Search for the cell housing the specified text and yield its [X, Y] center coordinate. 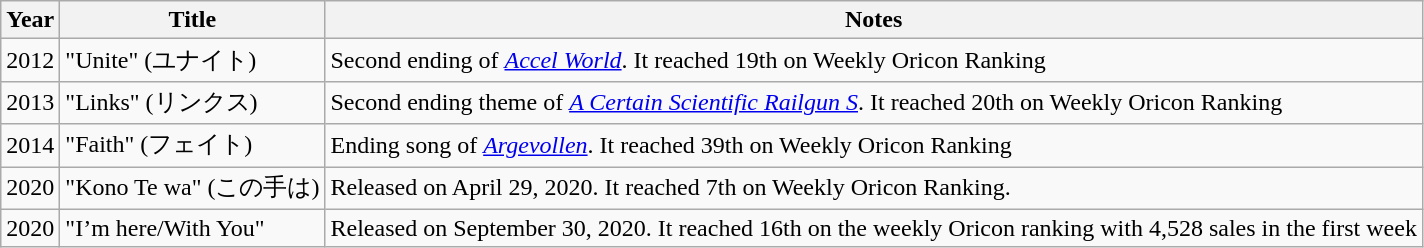
Notes [874, 20]
Title [192, 20]
Released on September 30, 2020. It reached 16th on the weekly Oricon ranking with 4,528 sales in the first week [874, 228]
"Unite" (ユナイト) [192, 60]
"Faith" (フェイト) [192, 146]
Year [30, 20]
Ending song of Argevollen. It reached 39th on Weekly Oricon Ranking [874, 146]
Released on April 29, 2020. It reached 7th on Weekly Oricon Ranking. [874, 188]
"I’m here/With You" [192, 228]
2012 [30, 60]
Second ending of Accel World. It reached 19th on Weekly Oricon Ranking [874, 60]
2013 [30, 102]
"Kono Te wa" (この手は) [192, 188]
"Links" (リンクス) [192, 102]
2014 [30, 146]
Second ending theme of A Certain Scientific Railgun S. It reached 20th on Weekly Oricon Ranking [874, 102]
